Return [x, y] of the center of cell containing provided text 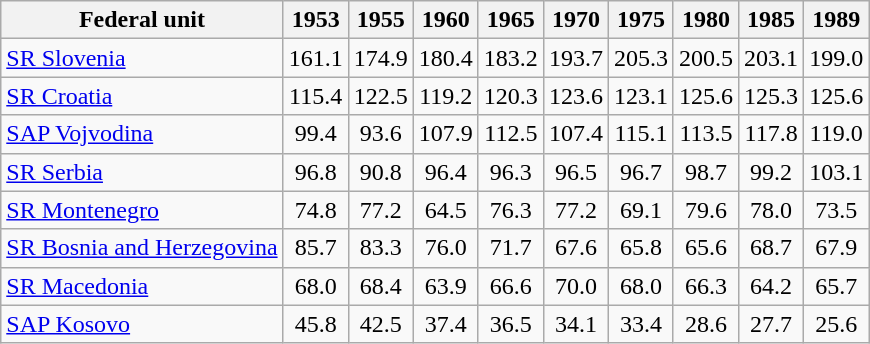
200.5 [706, 58]
SR Macedonia [142, 286]
69.1 [640, 210]
98.7 [706, 172]
1955 [380, 20]
96.7 [640, 172]
37.4 [446, 324]
123.1 [640, 96]
107.9 [446, 134]
36.5 [510, 324]
199.0 [836, 58]
SR Montenegro [142, 210]
76.0 [446, 248]
1989 [836, 20]
115.4 [316, 96]
123.6 [576, 96]
1975 [640, 20]
27.7 [772, 324]
42.5 [380, 324]
205.3 [640, 58]
96.5 [576, 172]
1970 [576, 20]
203.1 [772, 58]
96.3 [510, 172]
SAP Vojvodina [142, 134]
122.5 [380, 96]
70.0 [576, 286]
96.8 [316, 172]
68.7 [772, 248]
79.6 [706, 210]
SR Slovenia [142, 58]
115.1 [640, 134]
SAP Kosovo [142, 324]
99.4 [316, 134]
66.6 [510, 286]
SR Croatia [142, 96]
119.0 [836, 134]
65.7 [836, 286]
1985 [772, 20]
25.6 [836, 324]
68.4 [380, 286]
83.3 [380, 248]
64.5 [446, 210]
65.8 [640, 248]
103.1 [836, 172]
125.3 [772, 96]
112.5 [510, 134]
1980 [706, 20]
Federal unit [142, 20]
161.1 [316, 58]
SR Bosnia and Herzegovina [142, 248]
96.4 [446, 172]
174.9 [380, 58]
183.2 [510, 58]
71.7 [510, 248]
73.5 [836, 210]
120.3 [510, 96]
78.0 [772, 210]
1965 [510, 20]
1960 [446, 20]
90.8 [380, 172]
64.2 [772, 286]
76.3 [510, 210]
180.4 [446, 58]
63.9 [446, 286]
74.8 [316, 210]
33.4 [640, 324]
193.7 [576, 58]
66.3 [706, 286]
65.6 [706, 248]
113.5 [706, 134]
99.2 [772, 172]
45.8 [316, 324]
34.1 [576, 324]
1953 [316, 20]
67.9 [836, 248]
117.8 [772, 134]
67.6 [576, 248]
93.6 [380, 134]
28.6 [706, 324]
85.7 [316, 248]
SR Serbia [142, 172]
119.2 [446, 96]
107.4 [576, 134]
